Identify which cell holds the provided text, then report its [x, y] central coordinate. 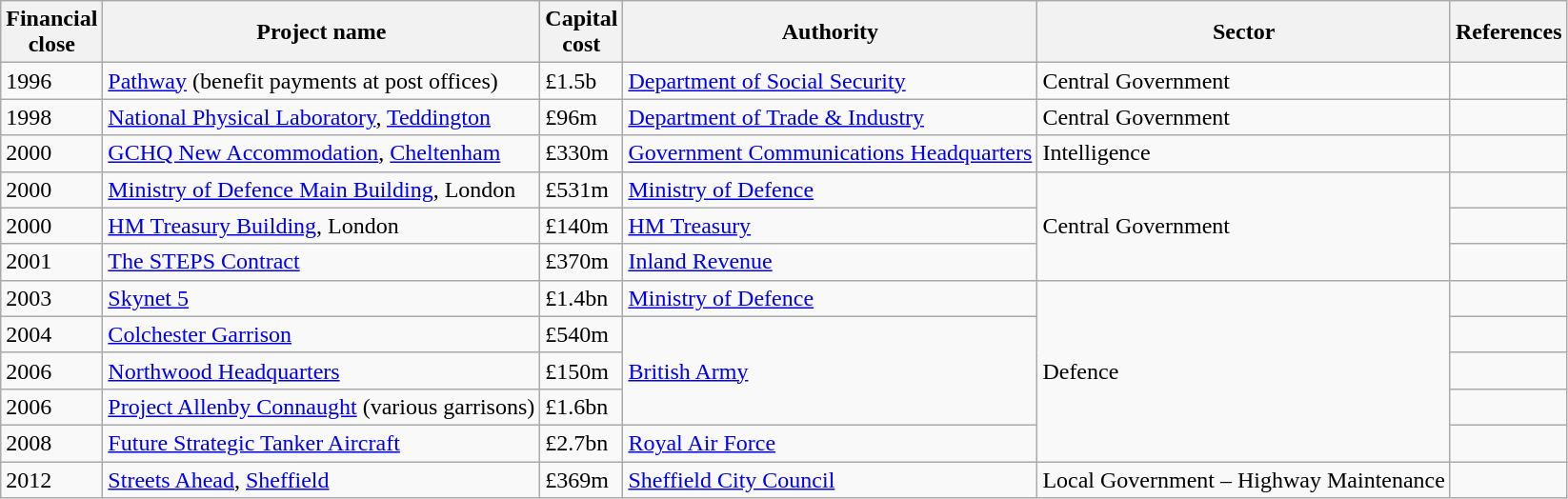
£1.4bn [581, 298]
Ministry of Defence Main Building, London [322, 190]
Authority [831, 32]
£531m [581, 190]
1996 [51, 81]
Colchester Garrison [322, 334]
Government Communications Headquarters [831, 153]
Financialclose [51, 32]
GCHQ New Accommodation, Cheltenham [322, 153]
HM Treasury [831, 226]
£1.6bn [581, 407]
Department of Social Security [831, 81]
£369m [581, 479]
£150m [581, 370]
1998 [51, 117]
2003 [51, 298]
Local Government – Highway Maintenance [1244, 479]
2012 [51, 479]
£2.7bn [581, 443]
References [1509, 32]
2008 [51, 443]
£330m [581, 153]
National Physical Laboratory, Teddington [322, 117]
2004 [51, 334]
£140m [581, 226]
£540m [581, 334]
British Army [831, 370]
Pathway (benefit payments at post offices) [322, 81]
Capitalcost [581, 32]
Project Allenby Connaught (various garrisons) [322, 407]
Northwood Headquarters [322, 370]
Inland Revenue [831, 262]
£96m [581, 117]
£370m [581, 262]
£1.5b [581, 81]
The STEPS Contract [322, 262]
Sheffield City Council [831, 479]
2001 [51, 262]
HM Treasury Building, London [322, 226]
Defence [1244, 370]
Project name [322, 32]
Streets Ahead, Sheffield [322, 479]
Intelligence [1244, 153]
Future Strategic Tanker Aircraft [322, 443]
Department of Trade & Industry [831, 117]
Skynet 5 [322, 298]
Royal Air Force [831, 443]
Sector [1244, 32]
